Return the (X, Y) coordinate for the center point of the cell that contains the specified text.  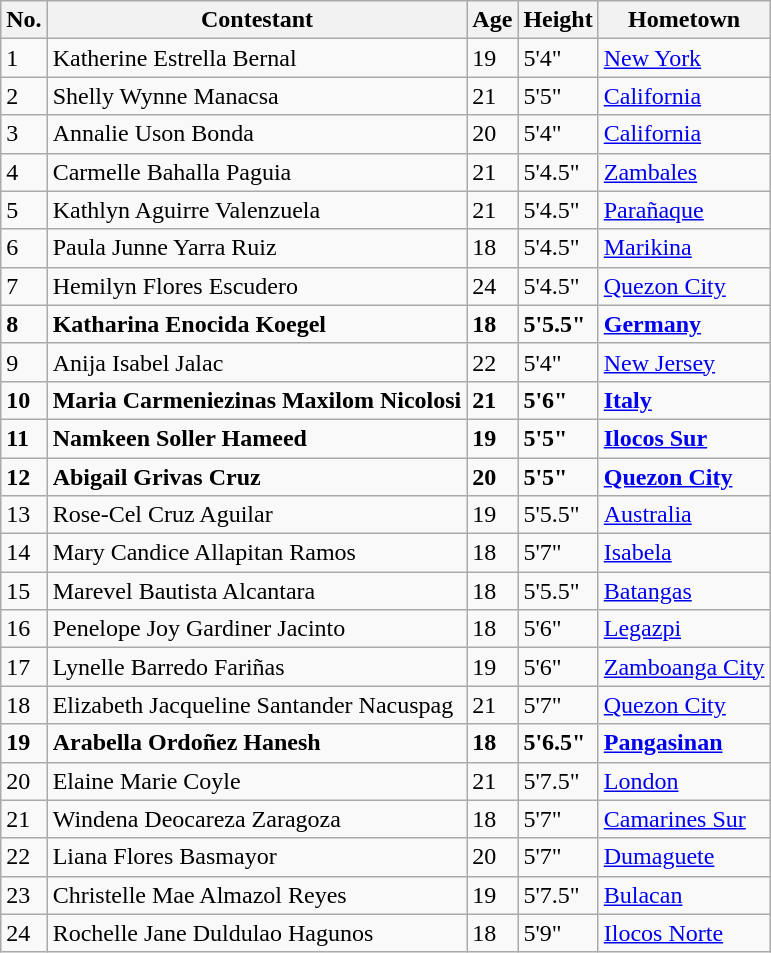
4 (24, 172)
Dumaguete (684, 857)
Marevel Bautista Alcantara (257, 591)
Germany (684, 324)
10 (24, 400)
Isabela (684, 553)
6 (24, 248)
Kathlyn Aguirre Valenzuela (257, 210)
9 (24, 362)
23 (24, 895)
Marikina (684, 248)
Zambales (684, 172)
Lynelle Barredo Fariñas (257, 667)
Pangasinan (684, 743)
Paula Junne Yarra Ruiz (257, 248)
Italy (684, 400)
Hometown (684, 20)
Carmelle Bahalla Paguia (257, 172)
12 (24, 477)
Batangas (684, 591)
16 (24, 629)
Liana Flores Basmayor (257, 857)
Elaine Marie Coyle (257, 781)
Hemilyn Flores Escudero (257, 286)
Zamboanga City (684, 667)
1 (24, 58)
Katherine Estrella Bernal (257, 58)
Anija Isabel Jalac (257, 362)
Shelly Wynne Manacsa (257, 96)
No. (24, 20)
17 (24, 667)
Maria Carmeniezinas Maxilom Nicolosi (257, 400)
Namkeen Soller Hameed (257, 438)
Rochelle Jane Duldulao Hagunos (257, 933)
Katharina Enocida Koegel (257, 324)
Height (558, 20)
Parañaque (684, 210)
Arabella Ordoñez Hanesh (257, 743)
Camarines Sur (684, 819)
Rose-Cel Cruz Aguilar (257, 515)
5'6.5" (558, 743)
Elizabeth Jacqueline Santander Nacuspag (257, 705)
Penelope Joy Gardiner Jacinto (257, 629)
8 (24, 324)
7 (24, 286)
Windena Deocareza Zaragoza (257, 819)
Ilocos Norte (684, 933)
13 (24, 515)
5 (24, 210)
5'9" (558, 933)
New York (684, 58)
London (684, 781)
Australia (684, 515)
Contestant (257, 20)
Christelle Mae Almazol Reyes (257, 895)
11 (24, 438)
2 (24, 96)
Annalie Uson Bonda (257, 134)
3 (24, 134)
Ilocos Sur (684, 438)
14 (24, 553)
New Jersey (684, 362)
15 (24, 591)
Mary Candice Allapitan Ramos (257, 553)
Bulacan (684, 895)
Age (492, 20)
Abigail Grivas Cruz (257, 477)
Legazpi (684, 629)
